For the text-containing cell, return its midpoint in [x, y] coordinate format. 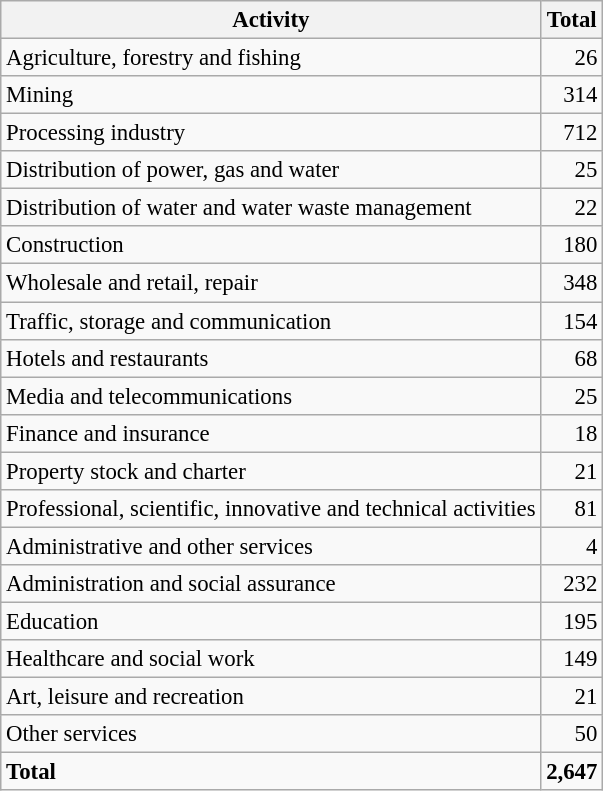
22 [572, 208]
Mining [271, 95]
154 [572, 321]
Art, leisure and recreation [271, 697]
Healthcare and social work [271, 659]
26 [572, 58]
712 [572, 133]
Education [271, 621]
Construction [271, 245]
314 [572, 95]
Distribution of water and water waste management [271, 208]
Other services [271, 734]
18 [572, 433]
Hotels and restaurants [271, 358]
348 [572, 283]
Activity [271, 20]
Property stock and charter [271, 471]
Processing industry [271, 133]
180 [572, 245]
81 [572, 509]
Professional, scientific, innovative and technical activities [271, 509]
Finance and insurance [271, 433]
50 [572, 734]
68 [572, 358]
Agriculture, forestry and fishing [271, 58]
4 [572, 546]
149 [572, 659]
2,647 [572, 772]
Wholesale and retail, repair [271, 283]
195 [572, 621]
Traffic, storage and communication [271, 321]
Media and telecommunications [271, 396]
232 [572, 584]
Administrative and other services [271, 546]
Distribution of power, gas and water [271, 170]
Administration and social assurance [271, 584]
